Find where the given text appears and provide that cell's center as [X, Y] coordinate. 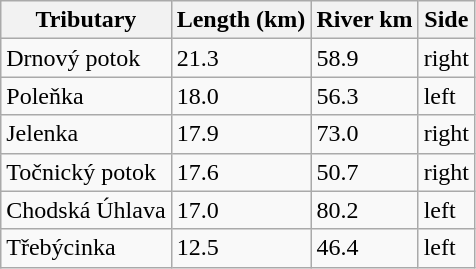
Třebýcinka [86, 248]
Poleňka [86, 96]
58.9 [364, 58]
12.5 [241, 248]
18.0 [241, 96]
50.7 [364, 172]
80.2 [364, 210]
Jelenka [86, 134]
Drnový potok [86, 58]
Side [446, 20]
Length (km) [241, 20]
17.9 [241, 134]
Chodská Úhlava [86, 210]
Točnický potok [86, 172]
46.4 [364, 248]
17.0 [241, 210]
21.3 [241, 58]
River km [364, 20]
73.0 [364, 134]
17.6 [241, 172]
56.3 [364, 96]
Tributary [86, 20]
